From the cell containing the given text, extract its center point as (X, Y) coordinate. 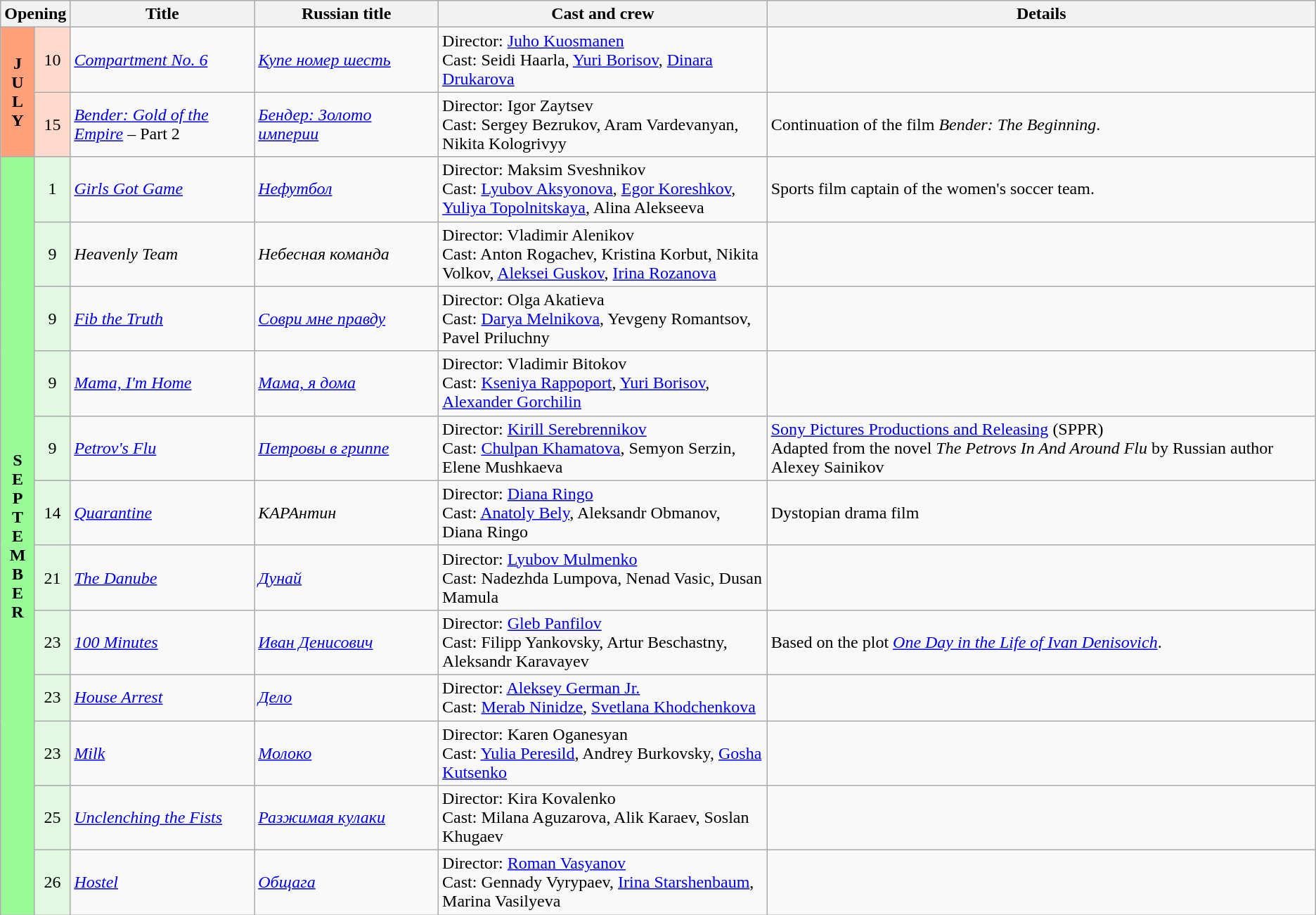
Hostel (162, 883)
Небесная команда (347, 254)
Continuation of the film Bender: The Beginning. (1041, 124)
JULY (18, 92)
Girls Got Game (162, 189)
Sports film captain of the women's soccer team. (1041, 189)
Director: Diana Ringo Cast: Anatoly Bely, Aleksandr Obmanov, Diana Ringo (603, 513)
Director: Gleb Panfilov Cast: Filipp Yankovsky, Artur Beschastny, Aleksandr Karavayev (603, 642)
Director: Olga Akatieva Cast: Darya Melnikova, Yevgeny Romantsov, Pavel Priluchny (603, 319)
Иван Денисович (347, 642)
Director: Kira Kovalenko Cast: Milana Aguzarova, Alik Karaev, Soslan Khugaev (603, 818)
Sony Pictures Productions and Releasing (SPPR) Adapted from the novel The Petrovs In And Around Flu by Russian author Alexey Sainikov (1041, 448)
Director: Maksim Sveshnikov Cast: Lyubov Aksyonova, Egor Koreshkov, Yuliya Topolnitskaya, Alina Alekseeva (603, 189)
Dystopian drama film (1041, 513)
Нефутбол (347, 189)
26 (52, 883)
Details (1041, 14)
Молоко (347, 753)
Mama, I'm Home (162, 383)
Quarantine (162, 513)
КАРАнтин (347, 513)
14 (52, 513)
Cast and crew (603, 14)
Unclenching the Fists (162, 818)
Director: Vladimir Alenikov Cast: Anton Rogachev, Kristina Korbut, Nikita Volkov, Aleksei Guskov, Irina Rozanova (603, 254)
Дунай (347, 577)
Russian title (347, 14)
Director: Aleksey German Jr. Cast: Merab Ninidze, Svetlana Khodchenkova (603, 698)
Director: Igor Zaytsev Cast: Sergey Bezrukov, Aram Vardevanyan, Nikita Kologrivyy (603, 124)
Milk (162, 753)
Petrov's Flu (162, 448)
Bender: Gold of the Empire – Part 2 (162, 124)
Соври мне правду (347, 319)
Петровы в гриппе (347, 448)
Heavenly Team (162, 254)
Director: Vladimir Bitokov Cast: Kseniya Rappoport, Yuri Borisov, Alexander Gorchilin (603, 383)
House Arrest (162, 698)
Купе номер шесть (347, 60)
Based on the plot One Day in the Life of Ivan Denisovich. (1041, 642)
10 (52, 60)
Общага (347, 883)
Fib the Truth (162, 319)
Title (162, 14)
25 (52, 818)
15 (52, 124)
Director: Juho Kuosmanen Cast: Seidi Haarla, Yuri Borisov, Dinara Drukarova (603, 60)
21 (52, 577)
1 (52, 189)
Director: Roman Vasyanov Cast: Gennady Vyrypaev, Irina Starshenbaum, Marina Vasilyeva (603, 883)
Director: Karen Oganesyan Cast: Yulia Peresild, Andrey Burkovsky, Gosha Kutsenko (603, 753)
SEPTEMBER (18, 536)
Разжимая кулаки (347, 818)
Opening (35, 14)
Дело (347, 698)
Director: Lyubov Mulmenko Cast: Nadezhda Lumpova, Nenad Vasic, Dusan Mamula (603, 577)
100 Minutes (162, 642)
Director: Kirill Serebrennikov Cast: Chulpan Khamatova, Semyon Serzin, Elene Mushkaeva (603, 448)
The Danube (162, 577)
Мама, я дома (347, 383)
Бендер: Золото империи (347, 124)
Compartment No. 6 (162, 60)
